Detect which cell encompasses the target text, then output its (x, y) center coordinate. 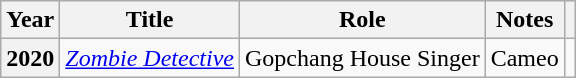
Cameo (524, 58)
Zombie Detective (150, 58)
Notes (524, 20)
Year (30, 20)
Gopchang House Singer (362, 58)
Title (150, 20)
2020 (30, 58)
Role (362, 20)
